For the text-containing cell, return its midpoint in [X, Y] coordinate format. 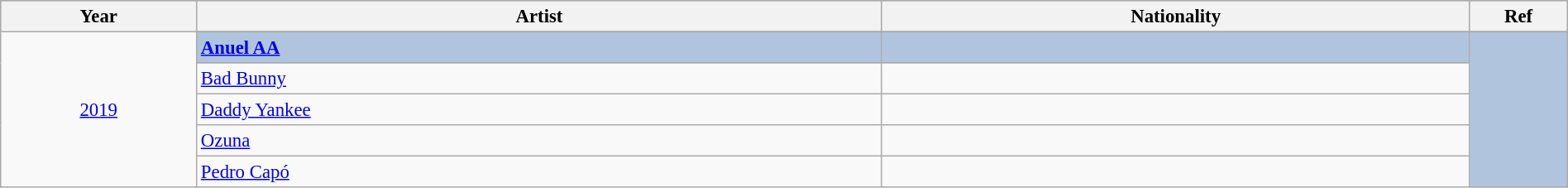
Artist [539, 17]
Year [99, 17]
Daddy Yankee [539, 110]
Anuel AA [539, 48]
Pedro Capó [539, 172]
Ref [1518, 17]
Bad Bunny [539, 79]
Nationality [1175, 17]
Ozuna [539, 141]
2019 [99, 110]
